Provide the [x, y] coordinate of the cell's center where the given text is located.  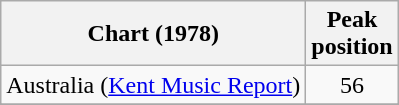
Australia (Kent Music Report) [154, 85]
56 [352, 85]
Chart (1978) [154, 34]
Peakposition [352, 34]
